For the text-containing cell, return its midpoint in [X, Y] coordinate format. 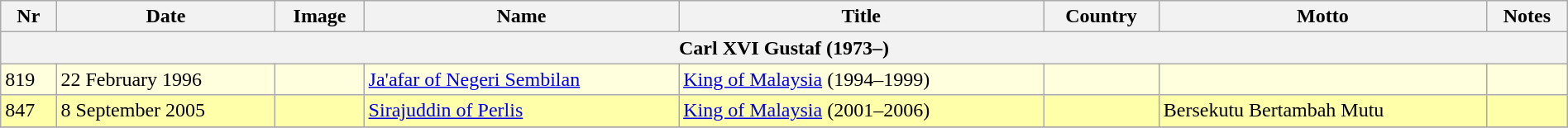
Title [862, 17]
King of Malaysia (1994–1999) [862, 79]
King of Malaysia (2001–2006) [862, 111]
22 February 1996 [165, 79]
847 [28, 111]
Country [1102, 17]
Carl XVI Gustaf (1973–) [784, 48]
Notes [1527, 17]
Bersekutu Bertambah Mutu [1322, 111]
Motto [1322, 17]
Name [521, 17]
819 [28, 79]
Date [165, 17]
Image [319, 17]
8 September 2005 [165, 111]
Sirajuddin of Perlis [521, 111]
Ja'afar of Negeri Sembilan [521, 79]
Nr [28, 17]
